Locate the cell with the specified text and output its (x, y) center coordinate. 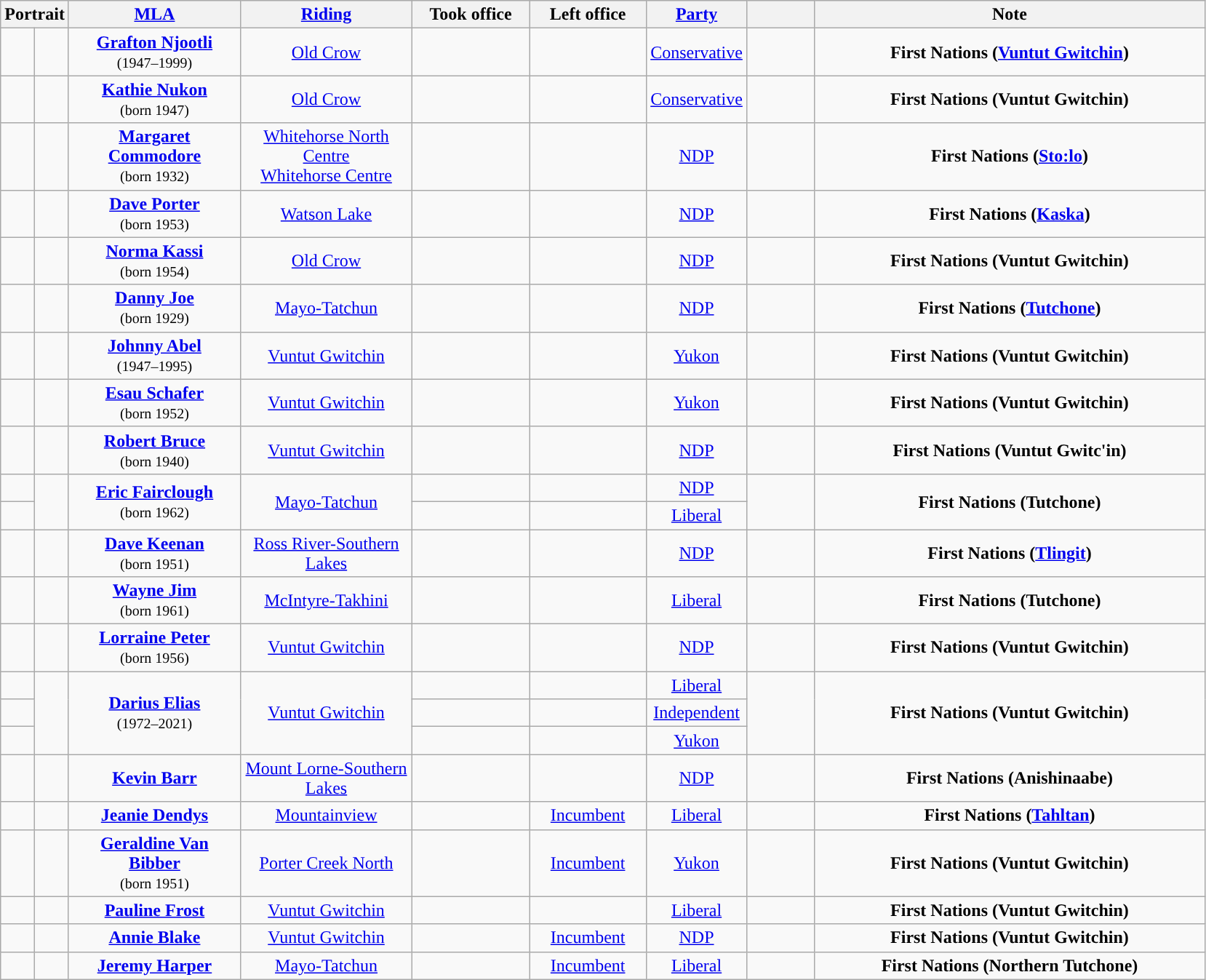
Kathie Nukon(born 1947) (154, 99)
Lorraine Peter(born 1956) (154, 648)
Note (1010, 15)
First Nations (Vuntut Gwitc'in) (1010, 450)
Geraldine Van Bibber(born 1951) (154, 863)
Dave Porter(born 1953) (154, 214)
Whitehorse North CentreWhitehorse Centre (326, 156)
Dave Keenan(born 1951) (154, 553)
First Nations (Anishinaabe) (1010, 778)
First Nations (Tahltan) (1010, 816)
McIntyre-Takhini (326, 601)
Kevin Barr (154, 778)
First Nations (Tlingit) (1010, 553)
Party (697, 15)
Norma Kassi(born 1954) (154, 260)
Mount Lorne-Southern Lakes (326, 778)
Jeanie Dendys (154, 816)
Johnny Abel(1947–1995) (154, 355)
Eric Fairclough(born 1962) (154, 501)
Riding (326, 15)
Portrait (35, 15)
Left office (588, 15)
First Nations (Kaska) (1010, 214)
Margaret Commodore(born 1932) (154, 156)
Wayne Jim(born 1961) (154, 601)
Ross River-Southern Lakes (326, 553)
Grafton Njootli(1947–1999) (154, 52)
Danny Joe(born 1929) (154, 308)
MLA (154, 15)
Took office (471, 15)
Mountainview (326, 816)
Esau Schafer(born 1952) (154, 403)
Watson Lake (326, 214)
Darius Elias(1972–2021) (154, 713)
First Nations (Northern Tutchone) (1010, 965)
First Nations (Sto:lo) (1010, 156)
Jeremy Harper (154, 965)
Robert Bruce(born 1940) (154, 450)
Pauline Frost (154, 910)
Porter Creek North (326, 863)
Independent (697, 713)
Annie Blake (154, 938)
